Locate the cell with the specified text and output its (X, Y) center coordinate. 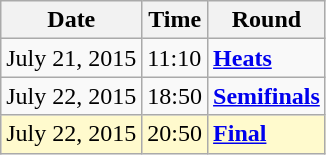
July 21, 2015 (72, 58)
18:50 (175, 96)
Time (175, 20)
Semifinals (267, 96)
Final (267, 134)
Round (267, 20)
20:50 (175, 134)
11:10 (175, 58)
Date (72, 20)
Heats (267, 58)
